Determine the [X, Y] coordinate at the center of the cell enclosing the given text.  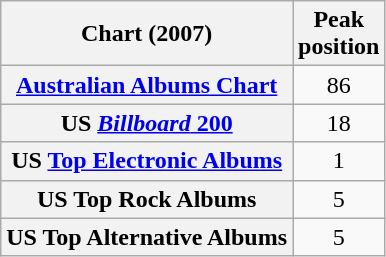
1 [339, 161]
Peakposition [339, 34]
US Top Alternative Albums [147, 237]
Chart (2007) [147, 34]
US Top Rock Albums [147, 199]
86 [339, 85]
US Top Electronic Albums [147, 161]
Australian Albums Chart [147, 85]
US Billboard 200 [147, 123]
18 [339, 123]
